Identify which cell holds the provided text, then report its (X, Y) central coordinate. 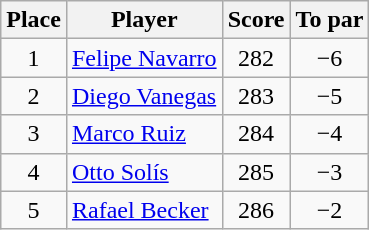
Diego Vanegas (144, 96)
2 (34, 96)
Score (256, 20)
286 (256, 210)
−3 (330, 172)
5 (34, 210)
3 (34, 134)
To par (330, 20)
283 (256, 96)
−5 (330, 96)
285 (256, 172)
−6 (330, 58)
−4 (330, 134)
1 (34, 58)
4 (34, 172)
−2 (330, 210)
284 (256, 134)
Player (144, 20)
Otto Solís (144, 172)
282 (256, 58)
Rafael Becker (144, 210)
Felipe Navarro (144, 58)
Place (34, 20)
Marco Ruiz (144, 134)
